Return (x, y) of the center of cell containing provided text 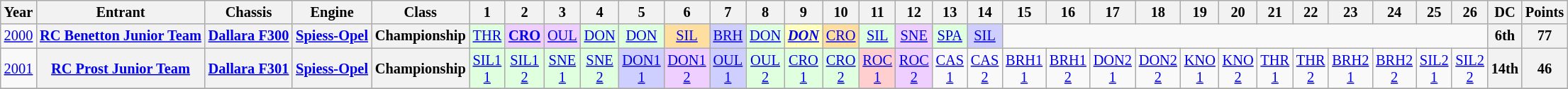
20 (1238, 12)
KNO1 (1200, 69)
ROC1 (877, 69)
BRH22 (1394, 69)
CAS2 (984, 69)
SNE2 (600, 69)
DON11 (641, 69)
3 (562, 12)
OUL2 (765, 69)
SNE (914, 36)
11 (877, 12)
6 (687, 12)
Class (421, 12)
SIL11 (487, 69)
21 (1275, 12)
9 (804, 12)
OUL (562, 36)
RC Prost Junior Team (121, 69)
Dallara F300 (248, 36)
RC Benetton Junior Team (121, 36)
16 (1068, 12)
12 (914, 12)
25 (1434, 12)
17 (1113, 12)
CRO1 (804, 69)
BRH11 (1024, 69)
THR (487, 36)
1 (487, 12)
Entrant (121, 12)
Points (1545, 12)
2000 (18, 36)
22 (1311, 12)
SPA (950, 36)
CAS1 (950, 69)
DON22 (1158, 69)
24 (1394, 12)
Dallara F301 (248, 69)
6th (1505, 36)
7 (728, 12)
Year (18, 12)
THR1 (1275, 69)
DON12 (687, 69)
8 (765, 12)
2001 (18, 69)
46 (1545, 69)
15 (1024, 12)
CRO2 (841, 69)
26 (1469, 12)
77 (1545, 36)
23 (1350, 12)
SIL21 (1434, 69)
THR2 (1311, 69)
DON21 (1113, 69)
19 (1200, 12)
14 (984, 12)
14th (1505, 69)
DC (1505, 12)
SIL22 (1469, 69)
Chassis (248, 12)
SIL12 (525, 69)
Engine (332, 12)
18 (1158, 12)
ROC2 (914, 69)
4 (600, 12)
13 (950, 12)
BRH (728, 36)
BRH12 (1068, 69)
OUL1 (728, 69)
10 (841, 12)
SNE1 (562, 69)
KNO2 (1238, 69)
2 (525, 12)
BRH21 (1350, 69)
5 (641, 12)
